Determine the (x, y) coordinate at the center of the cell enclosing the given text.  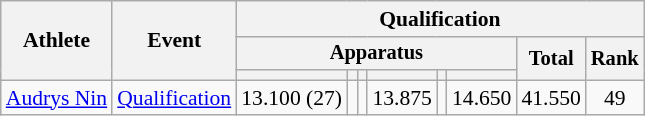
41.550 (550, 98)
13.100 (27) (292, 98)
14.650 (482, 98)
13.875 (402, 98)
49 (615, 98)
Apparatus (376, 54)
Rank (615, 58)
Total (550, 58)
Event (174, 40)
Athlete (56, 40)
Audrys Nin (56, 98)
